Extract the (x, y) coordinate from the center of the cell holding the provided text.  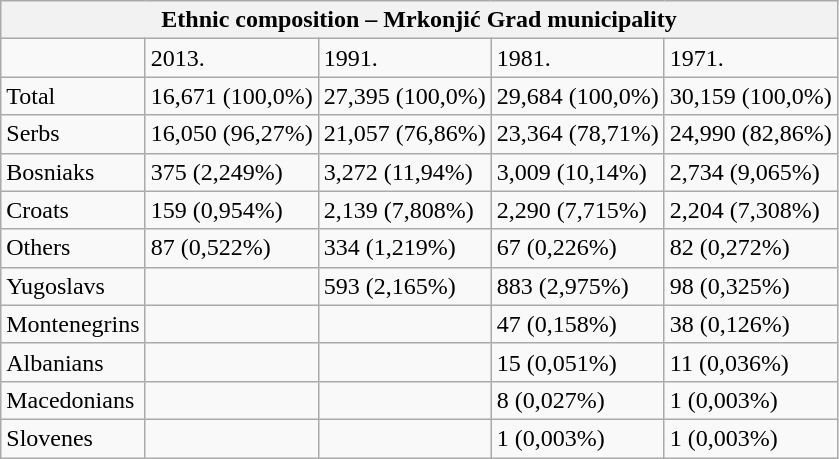
1981. (578, 58)
15 (0,051%) (578, 362)
Macedonians (73, 400)
1971. (750, 58)
30,159 (100,0%) (750, 96)
47 (0,158%) (578, 324)
21,057 (76,86%) (404, 134)
27,395 (100,0%) (404, 96)
Albanians (73, 362)
2,734 (9,065%) (750, 172)
375 (2,249%) (232, 172)
82 (0,272%) (750, 248)
Ethnic composition – Mrkonjić Grad municipality (420, 20)
Bosniaks (73, 172)
2,204 (7,308%) (750, 210)
3,272 (11,94%) (404, 172)
11 (0,036%) (750, 362)
38 (0,126%) (750, 324)
Total (73, 96)
2013. (232, 58)
2,139 (7,808%) (404, 210)
1991. (404, 58)
87 (0,522%) (232, 248)
334 (1,219%) (404, 248)
159 (0,954%) (232, 210)
593 (2,165%) (404, 286)
Montenegrins (73, 324)
Yugoslavs (73, 286)
29,684 (100,0%) (578, 96)
2,290 (7,715%) (578, 210)
883 (2,975%) (578, 286)
16,050 (96,27%) (232, 134)
24,990 (82,86%) (750, 134)
Slovenes (73, 438)
8 (0,027%) (578, 400)
67 (0,226%) (578, 248)
Others (73, 248)
23,364 (78,71%) (578, 134)
98 (0,325%) (750, 286)
Croats (73, 210)
3,009 (10,14%) (578, 172)
16,671 (100,0%) (232, 96)
Serbs (73, 134)
